Scan for the cell matching the given text and deliver its (X, Y) coordinate at center. 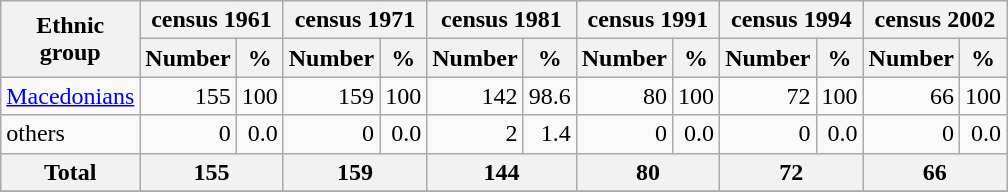
1.4 (550, 134)
others (70, 134)
census 1971 (354, 20)
2 (475, 134)
census 1961 (212, 20)
142 (475, 96)
Macedonians (70, 96)
Total (70, 172)
98.6 (550, 96)
census 2002 (934, 20)
Ethnicgroup (70, 39)
census 1994 (792, 20)
144 (502, 172)
census 1981 (502, 20)
census 1991 (648, 20)
